Return the [X, Y] coordinate for the center point of the cell that contains the specified text.  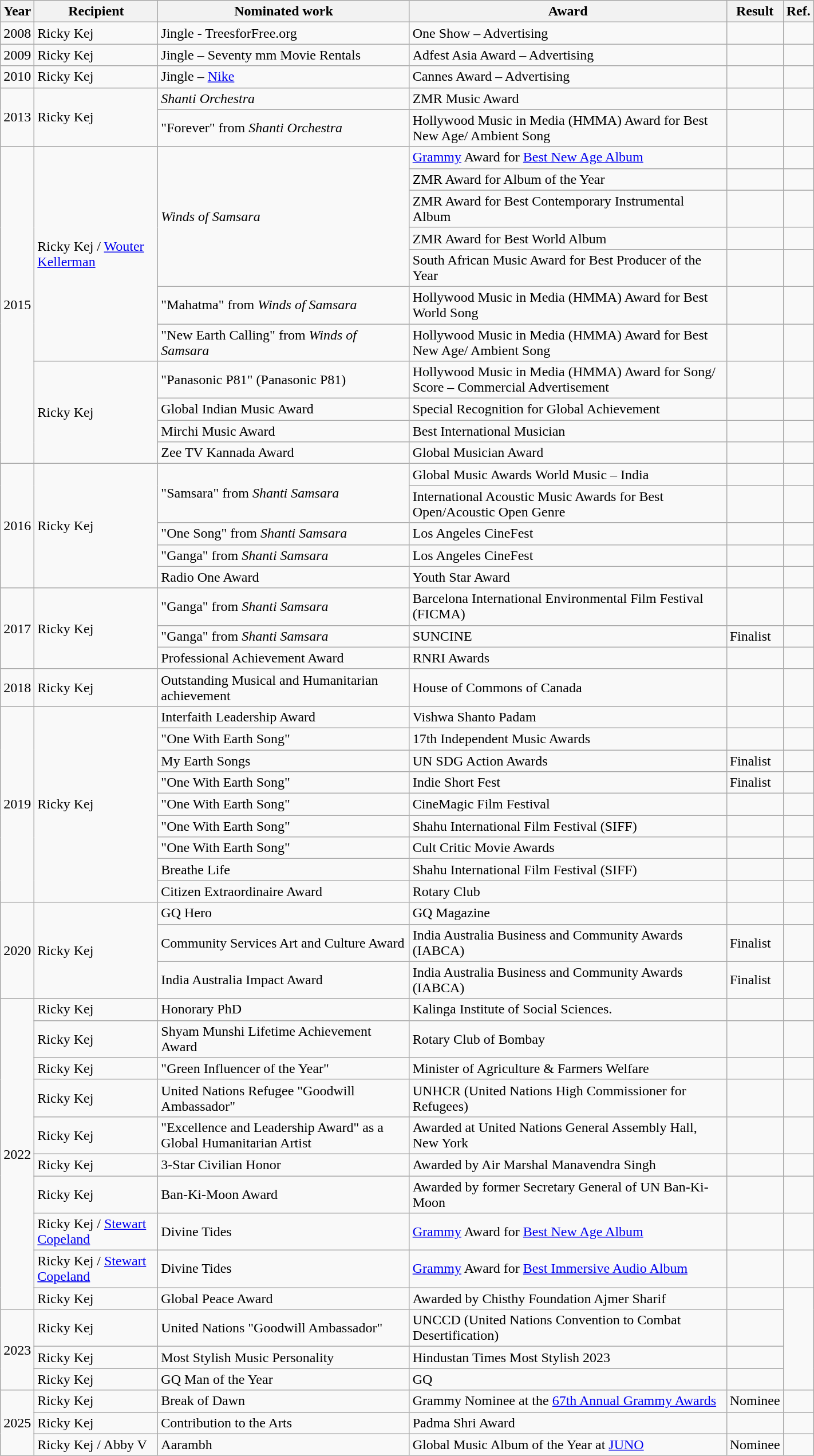
Adfest Asia Award – Advertising [568, 55]
GQ [568, 1379]
17th Independent Music Awards [568, 739]
"Samsara" from Shanti Samsara [284, 494]
United Nations Refugee "Goodwill Ambassador" [284, 1098]
Jingle - TreesforFree.org [284, 33]
Zee TV Kannada Award [284, 453]
Honorary PhD [284, 1009]
Community Services Art and Culture Award [284, 942]
Jingle – Nike [284, 77]
Nominated work [284, 11]
GQ Man of the Year [284, 1379]
Vishwa Shanto Padam [568, 717]
Hollywood Music in Media (HMMA) Award for Song/ Score – Commercial Advertisement [568, 380]
2022 [17, 1154]
ZMR Music Award [568, 98]
House of Commons of Canada [568, 687]
2015 [17, 305]
International Acoustic Music Awards for Best Open/Acoustic Open Genre [568, 504]
Awarded by Chisthy Foundation Ajmer Sharif [568, 1299]
Mirchi Music Award [284, 431]
GQ Hero [284, 913]
Citizen Extraordinaire Award [284, 891]
India Australia Impact Award [284, 980]
UNCCD (United Nations Convention to Combat Desertification) [568, 1328]
3-Star Civilian Honor [284, 1165]
Grammy Nominee at the 67th Annual Grammy Awards [568, 1401]
SUNCINE [568, 636]
2018 [17, 687]
Interfaith Leadership Award [284, 717]
Awarded at United Nations General Assembly Hall, New York [568, 1135]
ZMR Award for Album of the Year [568, 179]
UN SDG Action Awards [568, 761]
Barcelona International Environmental Film Festival (FICMA) [568, 607]
Minister of Agriculture & Farmers Welfare [568, 1068]
Global Music Album of the Year at JUNO [568, 1445]
"Excellence and Leadership Award" as a Global Humanitarian Artist [284, 1135]
"Panasonic P81" (Panasonic P81) [284, 380]
Grammy Award for Best Immersive Audio Album [568, 1269]
Ricky Kej / Abby V [96, 1445]
"Green Influencer of the Year" [284, 1068]
Outstanding Musical and Humanitarian achievement [284, 687]
Hollywood Music in Media (HMMA) Award for Best World Song [568, 305]
Padma Shri Award [568, 1423]
"Forever" from Shanti Orchestra [284, 128]
Radio One Award [284, 577]
CineMagic Film Festival [568, 804]
Winds of Samsara [284, 216]
Professional Achievement Award [284, 658]
2019 [17, 804]
Global Indian Music Award [284, 409]
One Show – Advertising [568, 33]
UNHCR (United Nations High Commissioner for Refugees) [568, 1098]
"One Song" from Shanti Samsara [284, 534]
2008 [17, 33]
Global Music Awards World Music – India [568, 475]
Global Musician Award [568, 453]
Kalinga Institute of Social Sciences. [568, 1009]
2017 [17, 629]
2023 [17, 1350]
Ref. [798, 11]
2016 [17, 526]
Awarded by former Secretary General of UN Ban-Ki-Moon [568, 1194]
Indie Short Fest [568, 783]
Rotary Club of Bombay [568, 1039]
South African Music Award for Best Producer of the Year [568, 268]
Rotary Club [568, 891]
"Mahatma" from Winds of Samsara [284, 305]
ZMR Award for Best World Album [568, 238]
2010 [17, 77]
Aarambh [284, 1445]
Special Recognition for Global Achievement [568, 409]
Awarded by Air Marshal Manavendra Singh [568, 1165]
United Nations "Goodwill Ambassador" [284, 1328]
"New Earth Calling" from Winds of Samsara [284, 342]
Award [568, 11]
Best International Musician [568, 431]
2020 [17, 950]
Ban-Ki-Moon Award [284, 1194]
2013 [17, 117]
Ricky Kej / Wouter Kellerman [96, 254]
My Earth Songs [284, 761]
Hindustan Times Most Stylish 2023 [568, 1358]
Jingle – Seventy mm Movie Rentals [284, 55]
Year [17, 11]
GQ Magazine [568, 913]
Cult Critic Movie Awards [568, 848]
RNRI Awards [568, 658]
Break of Dawn [284, 1401]
2009 [17, 55]
Shyam Munshi Lifetime Achievement Award [284, 1039]
Shanti Orchestra [284, 98]
Breathe Life [284, 870]
Cannes Award – Advertising [568, 77]
Most Stylish Music Personality [284, 1358]
ZMR Award for Best Contemporary Instrumental Album [568, 208]
2025 [17, 1423]
Contribution to the Arts [284, 1423]
Global Peace Award [284, 1299]
Recipient [96, 11]
Result [754, 11]
Youth Star Award [568, 577]
